Scan for the cell matching the given text and deliver its [x, y] coordinate at center. 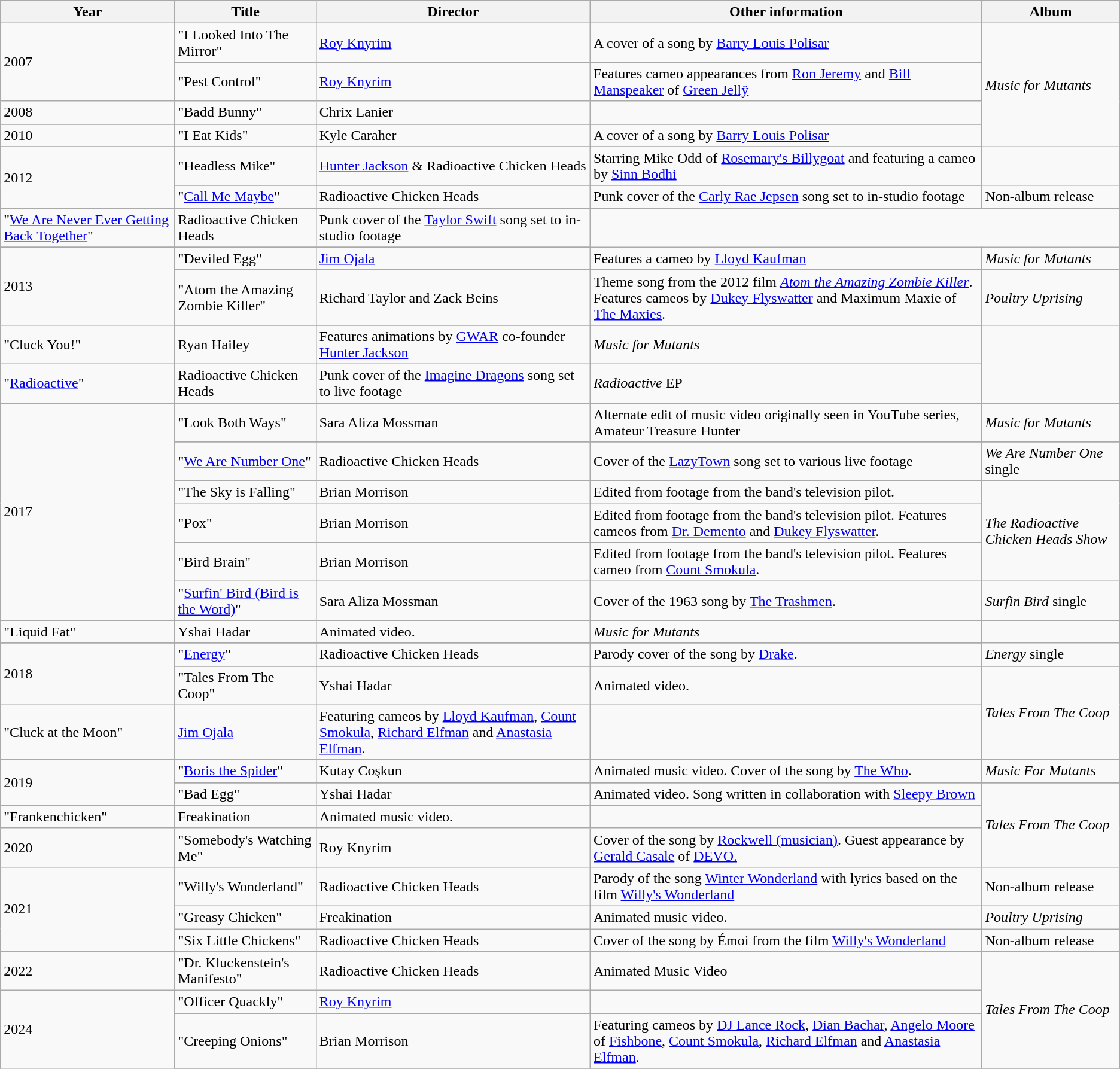
Featuring cameos by Lloyd Kaufman, Count Smokula, Richard Elfman and Anastasia Elfman. [453, 732]
"We Are Never Ever Getting Back Together" [87, 227]
Kutay Coşkun [453, 771]
Animated Music Video [786, 971]
Cover of the LazyTown song set to various live footage [786, 462]
Punk cover of the Taylor Swift song set to in-studio footage [453, 227]
"Cluck at the Moon" [87, 732]
"Frankenchicken" [87, 817]
"Deviled Egg" [245, 258]
2020 [87, 847]
"Creeping Onions" [245, 1041]
"Call Me Maybe" [245, 197]
Edited from footage from the band's television pilot. Features cameo from Count Smokula. [786, 562]
Featuring cameos by DJ Lance Rock, Dian Bachar, Angelo Moore of Fishbone, Count Smokula, Richard Elfman and Anastasia Elfman. [786, 1041]
Other information [786, 12]
Energy single [1051, 654]
"I Looked Into The Mirror" [245, 43]
"Six Little Chickens" [245, 940]
"Dr. Kluckenstein's Manifesto" [245, 971]
Punk cover of the Imagine Dragons song set to live footage [453, 383]
"Look Both Ways" [245, 422]
"The Sky is Falling" [245, 492]
Animated video. Song written in collaboration with Sleepy Brown [786, 794]
The Radioactive Chicken Heads Show [1051, 531]
Cover of the song by Rockwell (musician). Guest appearance by Gerald Casale of DEVO. [786, 847]
"Bird Brain" [245, 562]
Richard Taylor and Zack Beins [453, 297]
Director [453, 12]
Alternate edit of music video originally seen in YouTube series, Amateur Treasure Hunter [786, 422]
"Atom the Amazing Zombie Killer" [245, 297]
Parody of the song Winter Wonderland with lyrics based on the film Willy's Wonderland [786, 887]
2021 [87, 909]
"Energy" [245, 654]
"Badd Bunny" [245, 112]
2019 [87, 782]
"Headless Mike" [245, 166]
Music For Mutants [1051, 771]
"I Eat Kids" [245, 135]
Features animations by GWAR co-founder Hunter Jackson [453, 345]
"We Are Number One" [245, 462]
2007 [87, 62]
Animated music video. Cover of the song by The Who. [786, 771]
Album [1051, 12]
"Tales From The Coop" [245, 686]
"Radioactive" [87, 383]
"Surfin' Bird (Bird is the Word)" [245, 601]
Features a cameo by Lloyd Kaufman [786, 258]
"Cluck You!" [87, 345]
2008 [87, 112]
Theme song from the 2012 film Atom the Amazing Zombie Killer. Features cameos by Dukey Flyswatter and Maximum Maxie of The Maxies. [786, 297]
2018 [87, 674]
Kyle Caraher [453, 135]
2012 [87, 177]
"Officer Quackly" [245, 1002]
"Greasy Chicken" [245, 917]
Features cameo appearances from Ron Jeremy and Bill Manspeaker of Green Jellÿ [786, 81]
2024 [87, 1030]
"Boris the Spider" [245, 771]
Chrix Lanier [453, 112]
"Pest Control" [245, 81]
Title [245, 12]
"Bad Egg" [245, 794]
Hunter Jackson & Radioactive Chicken Heads [453, 166]
Parody cover of the song by Drake. [786, 654]
Edited from footage from the band's television pilot. [786, 492]
2017 [87, 512]
"Pox" [245, 523]
"Somebody's Watching Me" [245, 847]
Cover of the 1963 song by The Trashmen. [786, 601]
"Liquid Fat" [87, 632]
Edited from footage from the band's television pilot. Features cameos from Dr. Demento and Dukey Flyswatter. [786, 523]
Year [87, 12]
Radioactive EP [786, 383]
Starring Mike Odd of Rosemary's Billygoat and featuring a cameo by Sinn Bodhi [786, 166]
Cover of the song by Émoi from the film Willy's Wonderland [786, 940]
2013 [87, 286]
We Are Number One single [1051, 462]
Surfin Bird single [1051, 601]
Punk cover of the Carly Rae Jepsen song set to in-studio footage [786, 197]
2010 [87, 135]
2022 [87, 971]
"Willy's Wonderland" [245, 887]
Ryan Hailey [245, 345]
